Detect which cell encompasses the target text, then output its [X, Y] center coordinate. 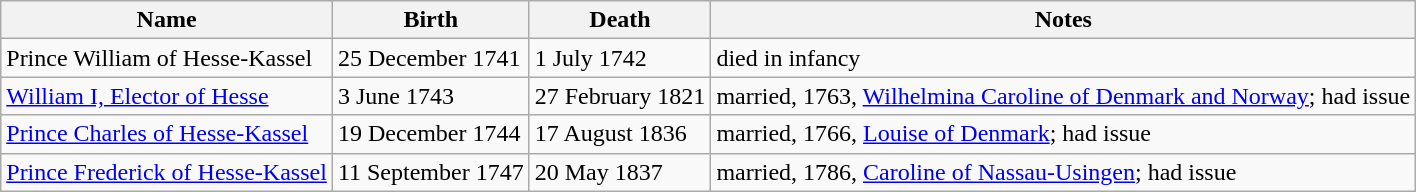
17 August 1836 [620, 134]
1 July 1742 [620, 58]
Birth [430, 20]
Prince Charles of Hesse-Kassel [167, 134]
died in infancy [1064, 58]
William I, Elector of Hesse [167, 96]
3 June 1743 [430, 96]
Prince William of Hesse-Kassel [167, 58]
27 February 1821 [620, 96]
Prince Frederick of Hesse-Kassel [167, 172]
25 December 1741 [430, 58]
20 May 1837 [620, 172]
Notes [1064, 20]
19 December 1744 [430, 134]
married, 1763, Wilhelmina Caroline of Denmark and Norway; had issue [1064, 96]
married, 1786, Caroline of Nassau-Usingen; had issue [1064, 172]
Death [620, 20]
married, 1766, Louise of Denmark; had issue [1064, 134]
Name [167, 20]
11 September 1747 [430, 172]
